For the text-containing cell, return its midpoint in (X, Y) coordinate format. 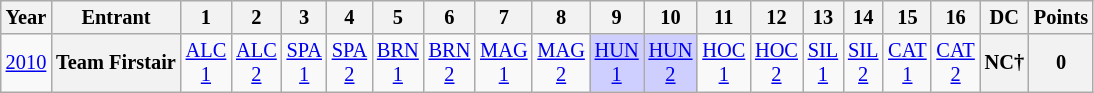
Entrant (116, 17)
10 (671, 17)
NC† (1004, 63)
Year (26, 17)
12 (776, 17)
HUN1 (617, 63)
6 (450, 17)
HUN2 (671, 63)
CAT1 (907, 63)
ALC1 (206, 63)
4 (350, 17)
Points (1061, 17)
11 (724, 17)
2010 (26, 63)
2 (256, 17)
16 (955, 17)
1 (206, 17)
14 (863, 17)
ALC2 (256, 63)
HOC2 (776, 63)
SPA2 (350, 63)
BRN1 (398, 63)
HOC1 (724, 63)
CAT2 (955, 63)
13 (823, 17)
BRN2 (450, 63)
SPA1 (304, 63)
0 (1061, 63)
15 (907, 17)
SIL1 (823, 63)
Team Firstair (116, 63)
MAG2 (560, 63)
5 (398, 17)
DC (1004, 17)
9 (617, 17)
SIL2 (863, 63)
8 (560, 17)
7 (504, 17)
MAG1 (504, 63)
3 (304, 17)
